From the cell containing the given text, extract its center point as (X, Y) coordinate. 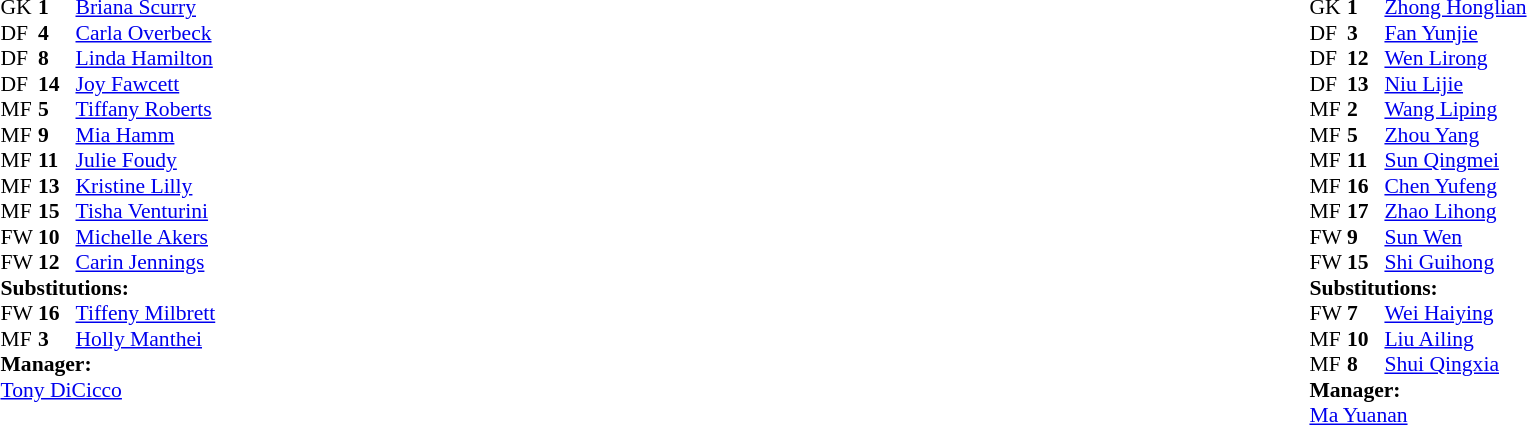
7 (1366, 313)
Tiffeny Milbrett (146, 313)
Mia Hamm (146, 135)
Zhao Lihong (1455, 211)
Holly Manthei (146, 339)
Tony DiCicco (108, 390)
Zhou Yang (1455, 135)
17 (1366, 211)
Michelle Akers (146, 237)
14 (57, 84)
Linda Hamilton (146, 59)
Carin Jennings (146, 263)
Wang Liping (1455, 109)
Carla Overbeck (146, 33)
2 (1366, 109)
Chen Yufeng (1455, 186)
Wei Haiying (1455, 313)
Joy Fawcett (146, 84)
Tisha Venturini (146, 211)
Wen Lirong (1455, 59)
Tiffany Roberts (146, 109)
Julie Foudy (146, 161)
Shui Qingxia (1455, 365)
Liu Ailing (1455, 339)
Sun Wen (1455, 237)
Shi Guihong (1455, 263)
Kristine Lilly (146, 186)
Fan Yunjie (1455, 33)
Niu Lijie (1455, 84)
Sun Qingmei (1455, 161)
4 (57, 33)
